Detect which cell encompasses the target text, then output its (x, y) center coordinate. 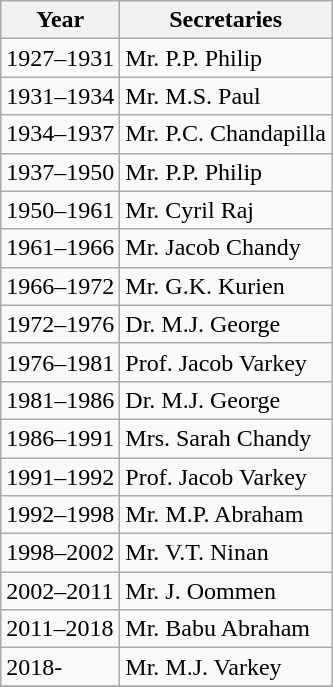
1981–1986 (60, 400)
1931–1934 (60, 96)
Year (60, 20)
Secretaries (226, 20)
Mr. Cyril Raj (226, 210)
1961–1966 (60, 248)
2011–2018 (60, 629)
1992–1998 (60, 515)
1976–1981 (60, 362)
2002–2011 (60, 591)
1950–1961 (60, 210)
1991–1992 (60, 477)
Mr. M.S. Paul (226, 96)
Mr. J. Oommen (226, 591)
Mr. V.T. Ninan (226, 553)
Mr. M.P. Abraham (226, 515)
Mr. Babu Abraham (226, 629)
Mr. G.K. Kurien (226, 286)
Mrs. Sarah Chandy (226, 438)
1934–1937 (60, 134)
Mr. M.J. Varkey (226, 667)
1986–1991 (60, 438)
1937–1950 (60, 172)
1998–2002 (60, 553)
1966–1972 (60, 286)
1972–1976 (60, 324)
Mr. P.C. Chandapilla (226, 134)
Mr. Jacob Chandy (226, 248)
2018- (60, 667)
1927–1931 (60, 58)
